Return (X, Y) of the center of cell containing provided text 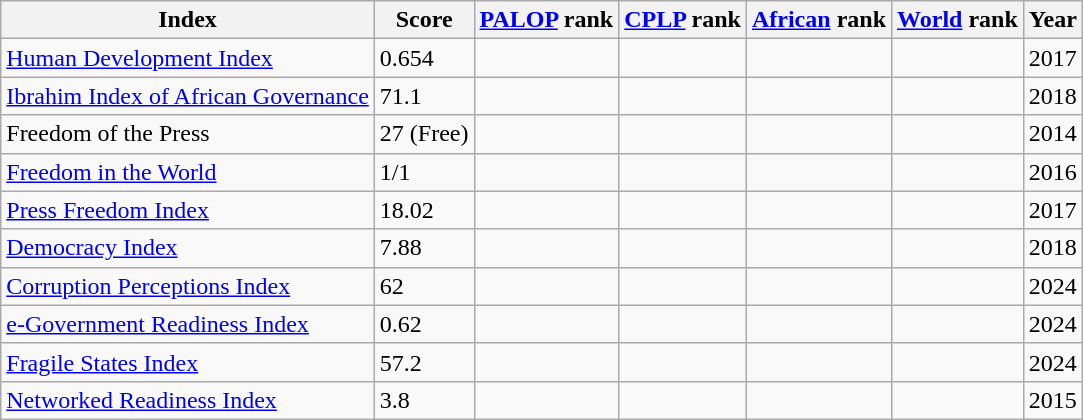
Corruption Perceptions Index (188, 286)
Freedom in the World (188, 172)
71.1 (424, 96)
Networked Readiness Index (188, 400)
0.62 (424, 324)
2015 (1052, 400)
Ibrahim Index of African Governance (188, 96)
PALOP rank (546, 20)
27 (Free) (424, 134)
Index (188, 20)
57.2 (424, 362)
62 (424, 286)
Press Freedom Index (188, 210)
World rank (958, 20)
CPLP rank (683, 20)
Year (1052, 20)
18.02 (424, 210)
1/1 (424, 172)
African rank (818, 20)
7.88 (424, 248)
Fragile States Index (188, 362)
Democracy Index (188, 248)
Freedom of the Press (188, 134)
2016 (1052, 172)
Score (424, 20)
0.654 (424, 58)
3.8 (424, 400)
Human Development Index (188, 58)
e-Government Readiness Index (188, 324)
2014 (1052, 134)
